Return the (x, y) coordinate for the center point of the cell that contains the specified text.  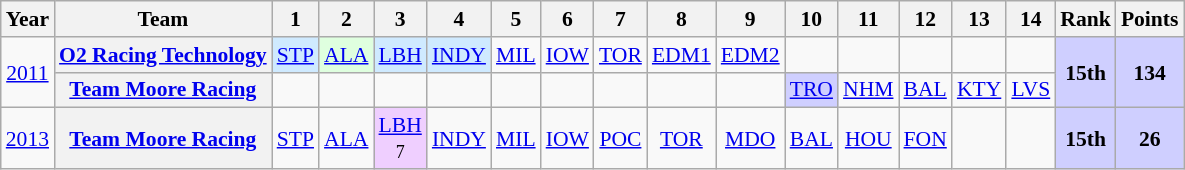
12 (926, 19)
6 (568, 19)
11 (868, 19)
HOU (868, 138)
LBH (400, 55)
Year (28, 19)
9 (750, 19)
7 (620, 19)
1 (296, 19)
TRO (812, 90)
KTY (979, 90)
5 (516, 19)
134 (1150, 72)
LVS (1030, 90)
EDM1 (682, 55)
4 (459, 19)
FON (926, 138)
Points (1150, 19)
26 (1150, 138)
O2 Racing Technology (163, 55)
2 (346, 19)
EDM2 (750, 55)
2013 (28, 138)
13 (979, 19)
10 (812, 19)
MDO (750, 138)
8 (682, 19)
POC (620, 138)
Rank (1086, 19)
14 (1030, 19)
2011 (28, 72)
LBH7 (400, 138)
NHM (868, 90)
Team (163, 19)
3 (400, 19)
